Return [x, y] of the center of cell containing provided text 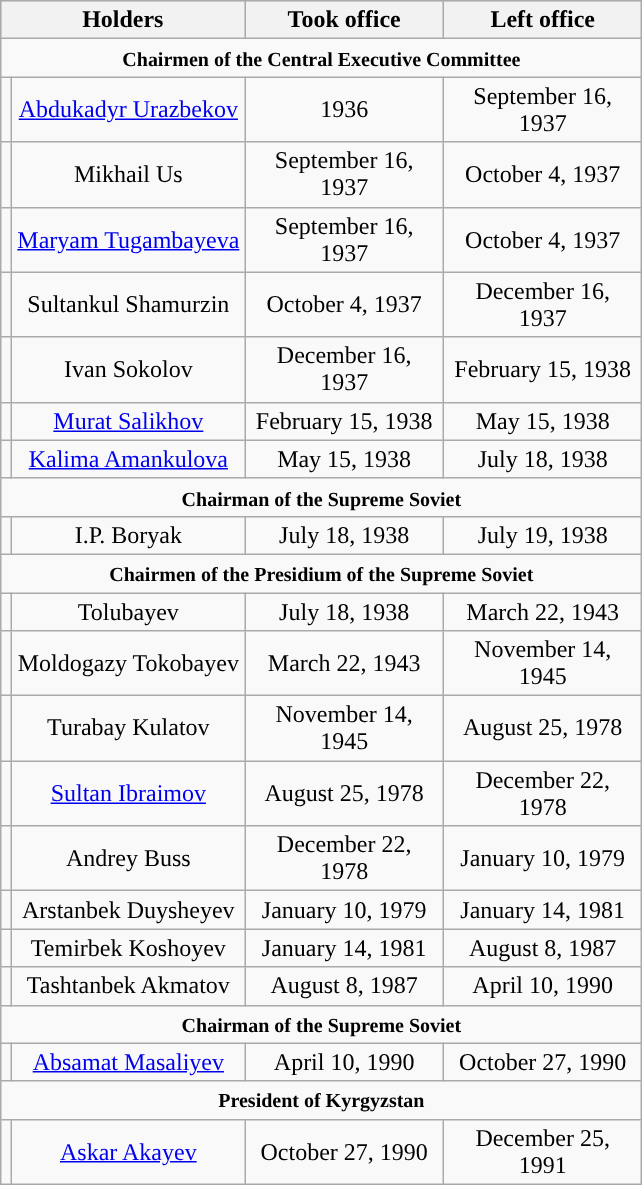
Andrey Buss [128, 858]
July 19, 1938 [542, 535]
Tashtanbek Akmatov [128, 986]
Temirbek Koshoyev [128, 948]
Abdukadyr Urazbekov [128, 110]
Turabay Kulatov [128, 728]
Murat Salikhov [128, 421]
Askar Akayev [128, 1152]
Absamat Masaliyev [128, 1062]
Arstanbek Duysheyev [128, 910]
Sultan Ibraimov [128, 794]
December 25, 1991 [542, 1152]
1936 [344, 110]
I.P. Boryak [128, 535]
Left office [542, 20]
Kalima Amankulova [128, 459]
Sultankul Shamurzin [128, 304]
President of Kyrgyzstan [322, 1100]
Took office [344, 20]
Chairmen of the Central Executive Committee [322, 58]
Tolubayev [128, 611]
Maryam Tugambayeva [128, 240]
Chairmen of the Presidium of the Supreme Soviet [322, 573]
Holders [123, 20]
Moldogazy Tokobayev [128, 664]
Mikhail Us [128, 174]
Ivan Sokolov [128, 370]
